Locate the cell with the specified text and output its [x, y] center coordinate. 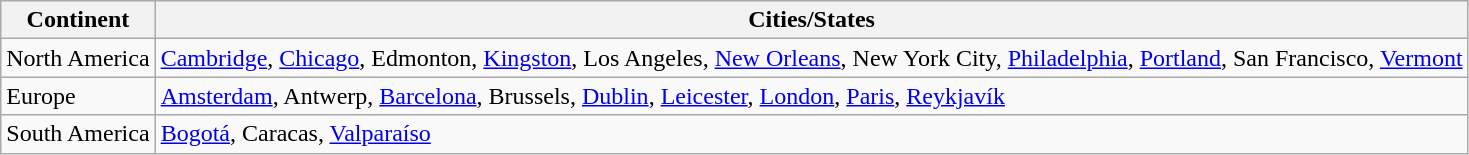
Cities/States [812, 20]
North America [78, 58]
Europe [78, 96]
Continent [78, 20]
Bogotá, Caracas, Valparaíso [812, 134]
Amsterdam, Antwerp, Barcelona, Brussels, Dublin, Leicester, London, Paris, Reykjavík [812, 96]
Cambridge, Chicago, Edmonton, Kingston, Los Angeles, New Orleans, New York City, Philadelphia, Portland, San Francisco, Vermont [812, 58]
South America [78, 134]
